Provide the (x, y) coordinate of the cell's center where the given text is located.  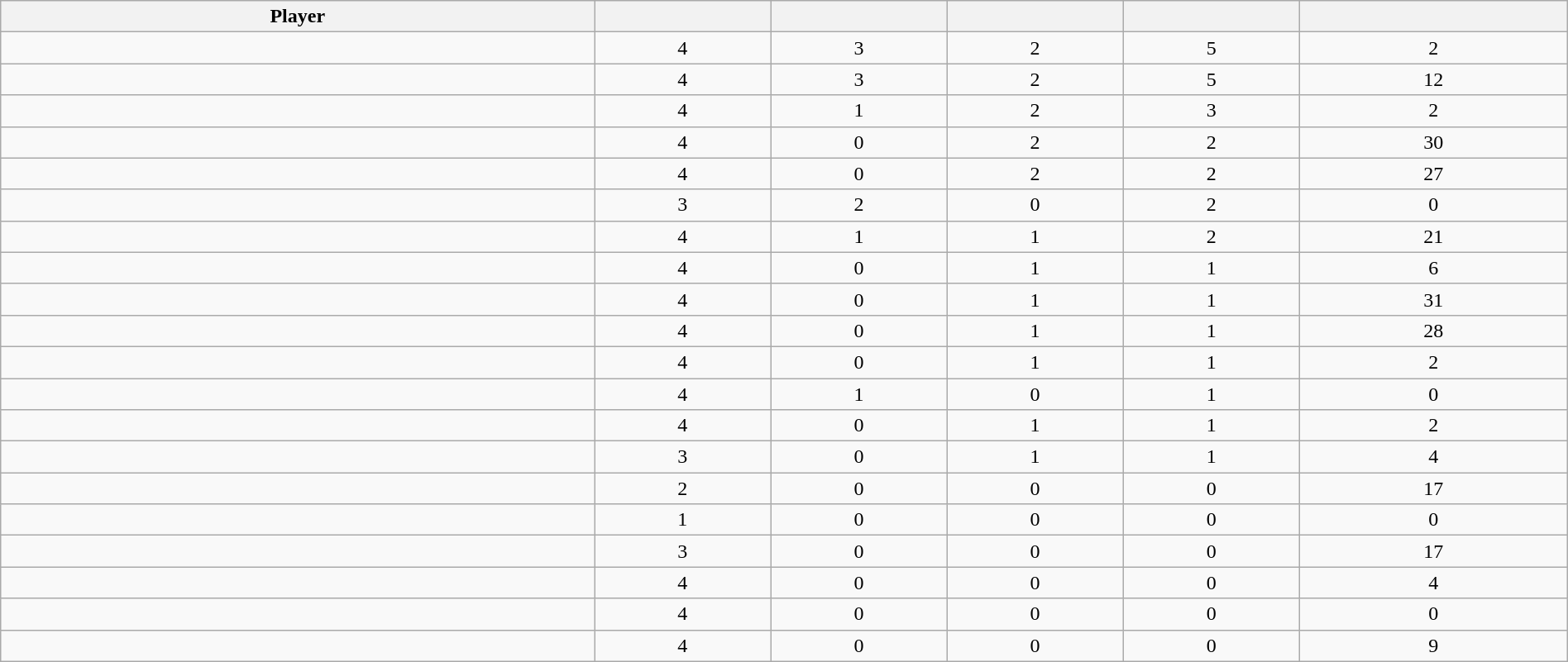
9 (1433, 645)
31 (1433, 299)
27 (1433, 174)
6 (1433, 268)
12 (1433, 79)
30 (1433, 142)
28 (1433, 331)
21 (1433, 236)
Player (298, 17)
